Locate the cell with the specified text and output its [X, Y] center coordinate. 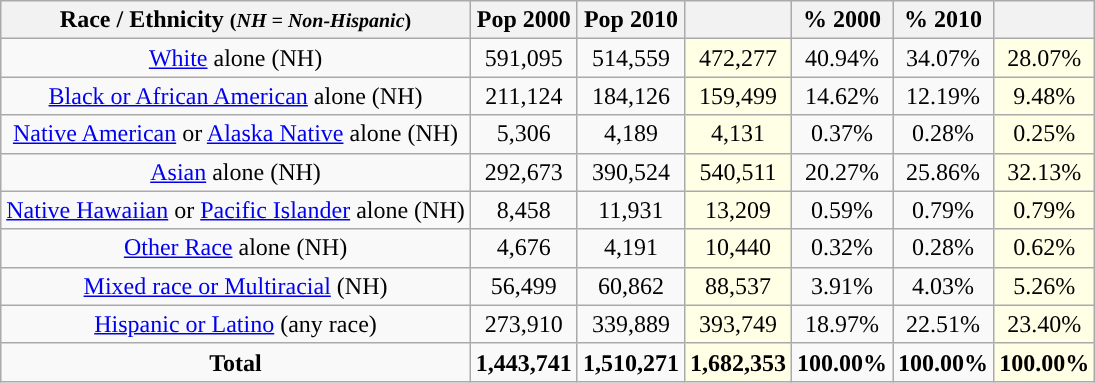
159,499 [738, 96]
211,124 [524, 96]
40.94% [842, 58]
0.32% [842, 248]
390,524 [630, 172]
393,749 [738, 324]
0.25% [1044, 134]
4,131 [738, 134]
56,499 [524, 286]
Hispanic or Latino (any race) [236, 324]
11,931 [630, 210]
% 2010 [944, 20]
Pop 2010 [630, 20]
13,209 [738, 210]
22.51% [944, 324]
Other Race alone (NH) [236, 248]
Mixed race or Multiracial (NH) [236, 286]
4.03% [944, 286]
32.13% [1044, 172]
White alone (NH) [236, 58]
472,277 [738, 58]
5,306 [524, 134]
14.62% [842, 96]
292,673 [524, 172]
1,443,741 [524, 362]
273,910 [524, 324]
12.19% [944, 96]
8,458 [524, 210]
4,191 [630, 248]
60,862 [630, 286]
540,511 [738, 172]
88,537 [738, 286]
34.07% [944, 58]
Native Hawaiian or Pacific Islander alone (NH) [236, 210]
23.40% [1044, 324]
0.62% [1044, 248]
1,510,271 [630, 362]
3.91% [842, 286]
25.86% [944, 172]
Black or African American alone (NH) [236, 96]
% 2000 [842, 20]
514,559 [630, 58]
9.48% [1044, 96]
20.27% [842, 172]
0.59% [842, 210]
0.37% [842, 134]
591,095 [524, 58]
Native American or Alaska Native alone (NH) [236, 134]
Pop 2000 [524, 20]
Total [236, 362]
4,189 [630, 134]
10,440 [738, 248]
4,676 [524, 248]
5.26% [1044, 286]
339,889 [630, 324]
Asian alone (NH) [236, 172]
184,126 [630, 96]
28.07% [1044, 58]
1,682,353 [738, 362]
Race / Ethnicity (NH = Non-Hispanic) [236, 20]
18.97% [842, 324]
